For the text-containing cell, return its midpoint in [X, Y] coordinate format. 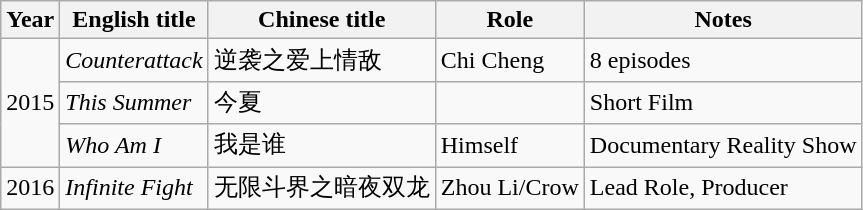
逆袭之爱上情敌 [322, 60]
Counterattack [134, 60]
This Summer [134, 102]
Zhou Li/Crow [510, 188]
8 episodes [723, 60]
Himself [510, 146]
Year [30, 20]
Short Film [723, 102]
Infinite Fight [134, 188]
今夏 [322, 102]
Chi Cheng [510, 60]
我是谁 [322, 146]
Documentary Reality Show [723, 146]
Who Am I [134, 146]
Role [510, 20]
Chinese title [322, 20]
无限斗界之暗夜双龙 [322, 188]
2016 [30, 188]
2015 [30, 103]
Notes [723, 20]
Lead Role, Producer [723, 188]
English title [134, 20]
